Detect which cell encompasses the target text, then output its [x, y] center coordinate. 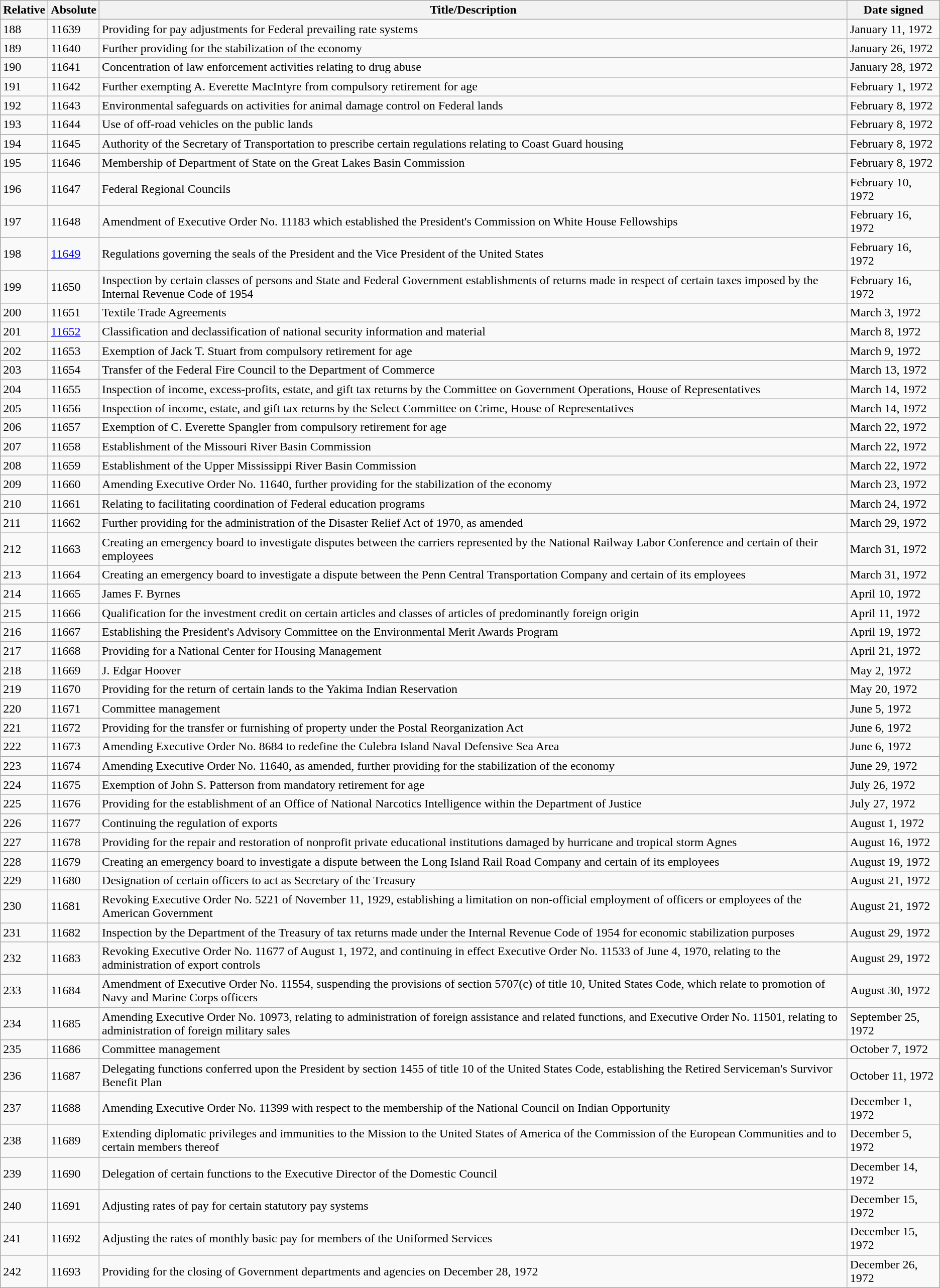
11640 [74, 48]
February 1, 1972 [893, 86]
194 [24, 144]
Continuing the regulation of exports [474, 823]
11664 [74, 574]
March 29, 1972 [893, 523]
April 10, 1972 [893, 594]
239 [24, 1173]
Date signed [893, 10]
11692 [74, 1238]
11673 [74, 747]
225 [24, 804]
189 [24, 48]
11663 [74, 548]
Further providing for the administration of the Disaster Relief Act of 1970, as amended [474, 523]
219 [24, 689]
11646 [74, 163]
11685 [74, 1023]
11662 [74, 523]
May 20, 1972 [893, 689]
Use of off-road vehicles on the public lands [474, 125]
204 [24, 389]
April 21, 1972 [893, 651]
226 [24, 823]
Federal Regional Councils [474, 189]
11639 [74, 29]
11679 [74, 861]
July 26, 1972 [893, 785]
205 [24, 408]
211 [24, 523]
Regulations governing the seals of the President and the Vice President of the United States [474, 254]
11672 [74, 728]
195 [24, 163]
199 [24, 286]
Environmental safeguards on activities for animal damage control on Federal lands [474, 105]
228 [24, 861]
11648 [74, 221]
11658 [74, 446]
233 [24, 991]
11666 [74, 613]
11645 [74, 144]
September 25, 1972 [893, 1023]
11660 [74, 485]
January 26, 1972 [893, 48]
April 11, 1972 [893, 613]
Exemption of John S. Patterson from mandatory retirement for age [474, 785]
11665 [74, 594]
11678 [74, 842]
Inspection of income, estate, and gift tax returns by the Select Committee on Crime, House of Representatives [474, 408]
Providing for the establishment of an Office of National Narcotics Intelligence within the Department of Justice [474, 804]
Delegation of certain functions to the Executive Director of the Domestic Council [474, 1173]
Inspection by the Department of the Treasury of tax returns made under the Internal Revenue Code of 1954 for economic stabilization purposes [474, 932]
March 8, 1972 [893, 332]
196 [24, 189]
188 [24, 29]
May 2, 1972 [893, 670]
11684 [74, 991]
208 [24, 465]
190 [24, 67]
238 [24, 1141]
11683 [74, 958]
11641 [74, 67]
Providing for the return of certain lands to the Yakima Indian Reservation [474, 689]
11650 [74, 286]
212 [24, 548]
J. Edgar Hoover [474, 670]
236 [24, 1076]
June 5, 1972 [893, 709]
232 [24, 958]
11642 [74, 86]
11671 [74, 709]
221 [24, 728]
11668 [74, 651]
11693 [74, 1271]
Designation of certain officers to act as Secretary of the Treasury [474, 880]
Further exempting A. Everette MacIntyre from compulsory retirement for age [474, 86]
11682 [74, 932]
230 [24, 906]
11681 [74, 906]
Title/Description [474, 10]
Amending Executive Order No. 11640, further providing for the stabilization of the economy [474, 485]
200 [24, 313]
11676 [74, 804]
August 16, 1972 [893, 842]
11659 [74, 465]
207 [24, 446]
December 14, 1972 [893, 1173]
237 [24, 1108]
11691 [74, 1206]
210 [24, 504]
Adjusting the rates of monthly basic pay for members of the Uniformed Services [474, 1238]
11690 [74, 1173]
235 [24, 1049]
11652 [74, 332]
11651 [74, 313]
191 [24, 86]
January 28, 1972 [893, 67]
Exemption of C. Everette Spangler from compulsory retirement for age [474, 427]
December 1, 1972 [893, 1108]
209 [24, 485]
11649 [74, 254]
Qualification for the investment credit on certain articles and classes of articles of predominantly foreign origin [474, 613]
231 [24, 932]
July 27, 1972 [893, 804]
March 23, 1972 [893, 485]
202 [24, 351]
215 [24, 613]
Providing for a National Center for Housing Management [474, 651]
James F. Byrnes [474, 594]
11677 [74, 823]
11689 [74, 1141]
11656 [74, 408]
Further providing for the stabilization of the economy [474, 48]
193 [24, 125]
198 [24, 254]
222 [24, 747]
240 [24, 1206]
October 7, 1972 [893, 1049]
Creating an emergency board to investigate a dispute between the Long Island Rail Road Company and certain of its employees [474, 861]
Adjusting rates of pay for certain statutory pay systems [474, 1206]
11687 [74, 1076]
Establishment of the Missouri River Basin Commission [474, 446]
229 [24, 880]
11688 [74, 1108]
March 3, 1972 [893, 313]
August 30, 1972 [893, 991]
192 [24, 105]
April 19, 1972 [893, 632]
January 11, 1972 [893, 29]
11653 [74, 351]
11680 [74, 880]
201 [24, 332]
Providing for the transfer or furnishing of property under the Postal Reorganization Act [474, 728]
Amendment of Executive Order No. 11183 which established the President's Commission on White House Fellowships [474, 221]
March 13, 1972 [893, 370]
218 [24, 670]
11674 [74, 766]
December 5, 1972 [893, 1141]
August 19, 1972 [893, 861]
223 [24, 766]
Absolute [74, 10]
227 [24, 842]
11670 [74, 689]
February 10, 1972 [893, 189]
11643 [74, 105]
214 [24, 594]
Establishing the President's Advisory Committee on the Environmental Merit Awards Program [474, 632]
Classification and declassification of national security information and material [474, 332]
224 [24, 785]
11667 [74, 632]
206 [24, 427]
March 9, 1972 [893, 351]
Exemption of Jack T. Stuart from compulsory retirement for age [474, 351]
197 [24, 221]
Transfer of the Federal Fire Council to the Department of Commerce [474, 370]
March 24, 1972 [893, 504]
Providing for pay adjustments for Federal prevailing rate systems [474, 29]
Establishment of the Upper Mississippi River Basin Commission [474, 465]
Relative [24, 10]
216 [24, 632]
241 [24, 1238]
11644 [74, 125]
11657 [74, 427]
11655 [74, 389]
Membership of Department of State on the Great Lakes Basin Commission [474, 163]
217 [24, 651]
Textile Trade Agreements [474, 313]
October 11, 1972 [893, 1076]
Authority of the Secretary of Transportation to prescribe certain regulations relating to Coast Guard housing [474, 144]
220 [24, 709]
Inspection of income, excess-profits, estate, and gift tax returns by the Committee on Government Operations, House of Representatives [474, 389]
11669 [74, 670]
June 29, 1972 [893, 766]
234 [24, 1023]
Amending Executive Order No. 11640, as amended, further providing for the stabilization of the economy [474, 766]
Amending Executive Order No. 11399 with respect to the membership of the National Council on Indian Opportunity [474, 1108]
August 1, 1972 [893, 823]
242 [24, 1271]
11675 [74, 785]
Providing for the closing of Government departments and agencies on December 28, 1972 [474, 1271]
11647 [74, 189]
Concentration of law enforcement activities relating to drug abuse [474, 67]
Amending Executive Order No. 8684 to redefine the Culebra Island Naval Defensive Sea Area [474, 747]
Creating an emergency board to investigate a dispute between the Penn Central Transportation Company and certain of its employees [474, 574]
213 [24, 574]
11654 [74, 370]
11686 [74, 1049]
Providing for the repair and restoration of nonprofit private educational institutions damaged by hurricane and tropical storm Agnes [474, 842]
11661 [74, 504]
December 26, 1972 [893, 1271]
Relating to facilitating coordination of Federal education programs [474, 504]
203 [24, 370]
